Return [X, Y] of the center of cell containing provided text 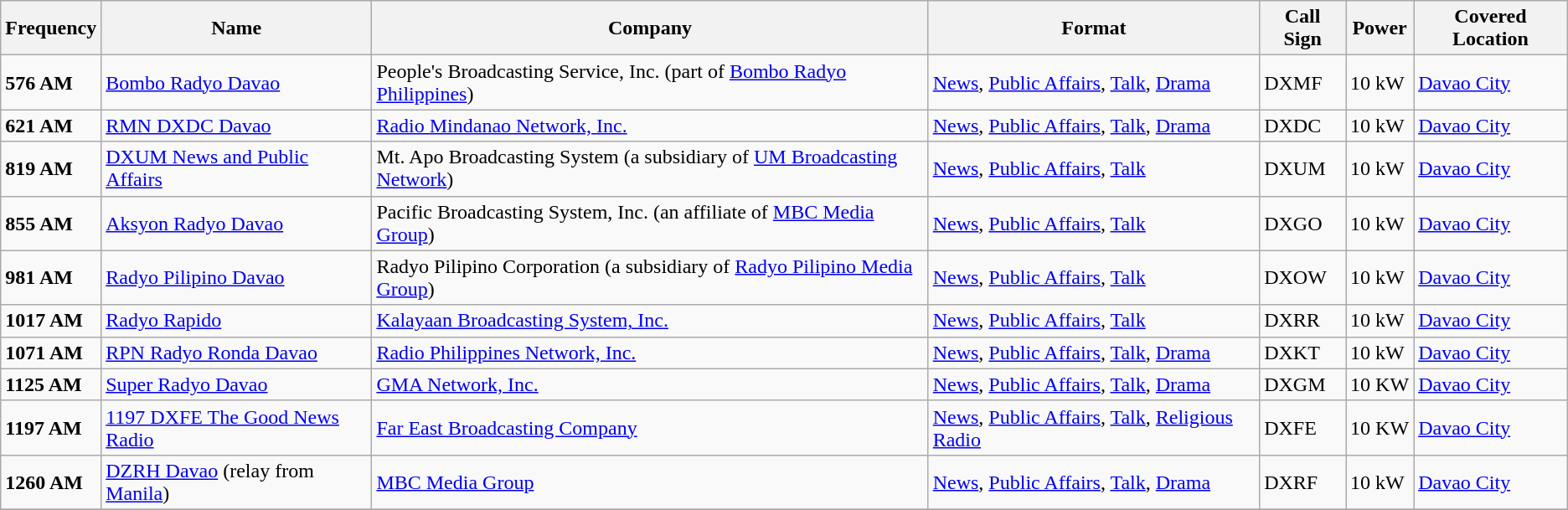
DXMF [1303, 82]
Name [236, 28]
RMN DXDC Davao [236, 126]
Radyo Pilipino Corporation (a subsidiary of Radyo Pilipino Media Group) [650, 278]
Power [1380, 28]
Format [1094, 28]
DXGM [1303, 384]
Pacific Broadcasting System, Inc. (an affiliate of MBC Media Group) [650, 223]
1197 AM [51, 427]
Mt. Apo Broadcasting System (a subsidiary of UM Broadcasting Network) [650, 169]
1125 AM [51, 384]
819 AM [51, 169]
DXUM News and Public Affairs [236, 169]
Bombo Radyo Davao [236, 82]
Super Radyo Davao [236, 384]
Kalayaan Broadcasting System, Inc. [650, 321]
DXGO [1303, 223]
MBC Media Group [650, 482]
People's Broadcasting Service, Inc. (part of Bombo Radyo Philippines) [650, 82]
621 AM [51, 126]
DXOW [1303, 278]
DXRR [1303, 321]
RPN Radyo Ronda Davao [236, 353]
1071 AM [51, 353]
Radyo Pilipino Davao [236, 278]
Radio Mindanao Network, Inc. [650, 126]
DXRF [1303, 482]
News, Public Affairs, Talk, Religious Radio [1094, 427]
1197 DXFE The Good News Radio [236, 427]
1260 AM [51, 482]
981 AM [51, 278]
576 AM [51, 82]
Radyo Rapido [236, 321]
Far East Broadcasting Company [650, 427]
DXDC [1303, 126]
855 AM [51, 223]
DXFE [1303, 427]
Aksyon Radyo Davao [236, 223]
DXKT [1303, 353]
1017 AM [51, 321]
DZRH Davao (relay from Manila) [236, 482]
Radio Philippines Network, Inc. [650, 353]
Covered Location [1491, 28]
Company [650, 28]
Call Sign [1303, 28]
Frequency [51, 28]
DXUM [1303, 169]
GMA Network, Inc. [650, 384]
